Scan for the cell matching the given text and deliver its (X, Y) coordinate at center. 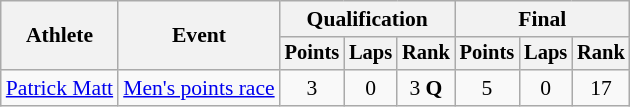
Patrick Matt (60, 88)
Final (542, 19)
Event (198, 36)
Athlete (60, 36)
3 (312, 88)
3 Q (426, 88)
Men's points race (198, 88)
5 (487, 88)
Qualification (368, 19)
17 (601, 88)
